Pinpoint the cell where the given text exists, returning its (X, Y) midpoint coordinate. 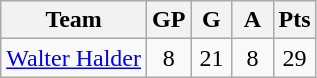
21 (212, 58)
A (252, 20)
Walter Halder (74, 58)
Pts (294, 20)
29 (294, 58)
Team (74, 20)
G (212, 20)
GP (168, 20)
